Capture the cell that displays the provided text and extract its (x, y) central coordinate. 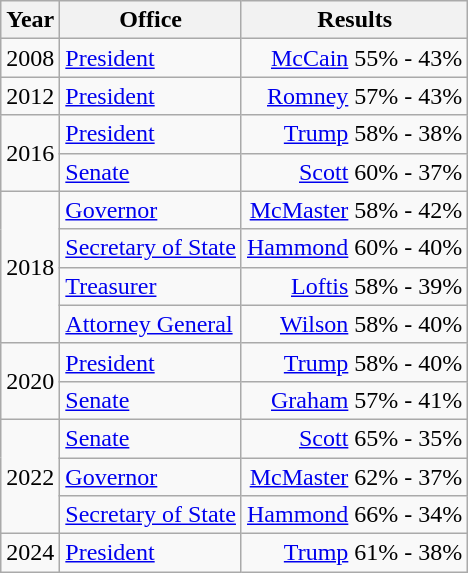
Scott 60% - 37% (354, 172)
Romney 57% - 43% (354, 96)
2018 (30, 267)
Office (151, 20)
Hammond 60% - 40% (354, 248)
Graham 57% - 41% (354, 400)
Trump 58% - 38% (354, 134)
Year (30, 20)
Trump 61% - 38% (354, 553)
2012 (30, 96)
Wilson 58% - 40% (354, 324)
Results (354, 20)
2016 (30, 153)
Attorney General (151, 324)
Loftis 58% - 39% (354, 286)
Treasurer (151, 286)
McCain 55% - 43% (354, 58)
McMaster 58% - 42% (354, 210)
Scott 65% - 35% (354, 438)
2022 (30, 476)
2020 (30, 381)
Hammond 66% - 34% (354, 515)
2024 (30, 553)
McMaster 62% - 37% (354, 477)
Trump 58% - 40% (354, 362)
2008 (30, 58)
